Scan for the cell matching the given text and deliver its [X, Y] coordinate at center. 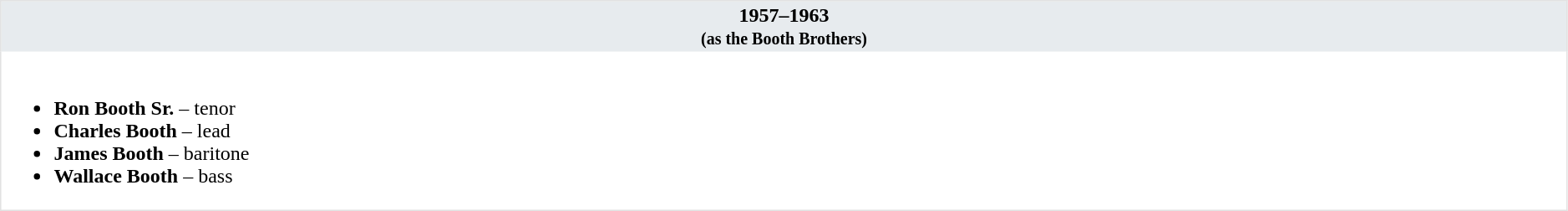
Ron Booth Sr. – tenorCharles Booth – leadJames Booth – baritoneWallace Booth – bass [784, 131]
1957–1963(as the Booth Brothers) [784, 27]
